Extract the (X, Y) coordinate from the center of the cell holding the provided text.  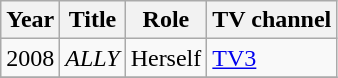
2008 (30, 58)
ALLY (92, 58)
Year (30, 20)
TV3 (272, 58)
TV channel (272, 20)
Title (92, 20)
Herself (166, 58)
Role (166, 20)
